Provide the (x, y) coordinate of the cell's center where the given text is located.  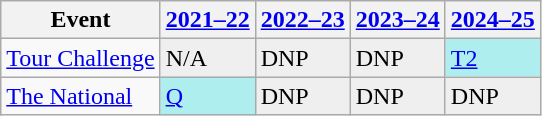
2022–23 (302, 20)
2023–24 (398, 20)
T2 (492, 58)
2021–22 (208, 20)
2024–25 (492, 20)
N/A (208, 58)
Event (80, 20)
Q (208, 96)
Tour Challenge (80, 58)
The National (80, 96)
